Output the [x, y] coordinate of the center of the cell containing the given text.  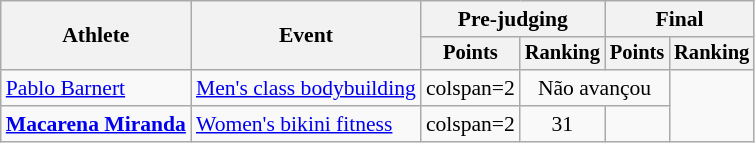
Pre-judging [513, 19]
Athlete [96, 36]
Final [680, 19]
Women's bikini fitness [306, 124]
Event [306, 36]
Não avançou [594, 88]
31 [562, 124]
Men's class bodybuilding [306, 88]
Pablo Barnert [96, 88]
Macarena Miranda [96, 124]
